Determine the [X, Y] coordinate at the center of the cell enclosing the given text.  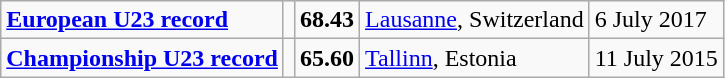
Lausanne, Switzerland [475, 20]
European U23 record [142, 20]
Championship U23 record [142, 58]
65.60 [326, 58]
Tallinn, Estonia [475, 58]
11 July 2015 [656, 58]
68.43 [326, 20]
6 July 2017 [656, 20]
